Capture the cell that displays the provided text and extract its (x, y) central coordinate. 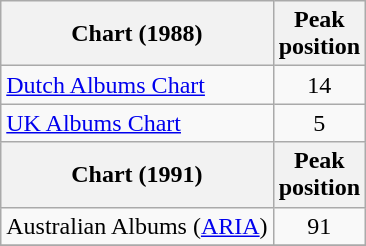
91 (319, 226)
Dutch Albums Chart (137, 85)
Chart (1988) (137, 34)
14 (319, 85)
5 (319, 123)
UK Albums Chart (137, 123)
Australian Albums (ARIA) (137, 226)
Chart (1991) (137, 174)
